Output the (X, Y) coordinate of the center of the cell containing the given text.  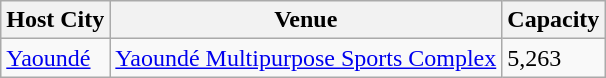
5,263 (554, 58)
Venue (306, 20)
Host City (56, 20)
Capacity (554, 20)
Yaoundé (56, 58)
Yaoundé Multipurpose Sports Complex (306, 58)
